Find where the given text appears and provide that cell's center as [x, y] coordinate. 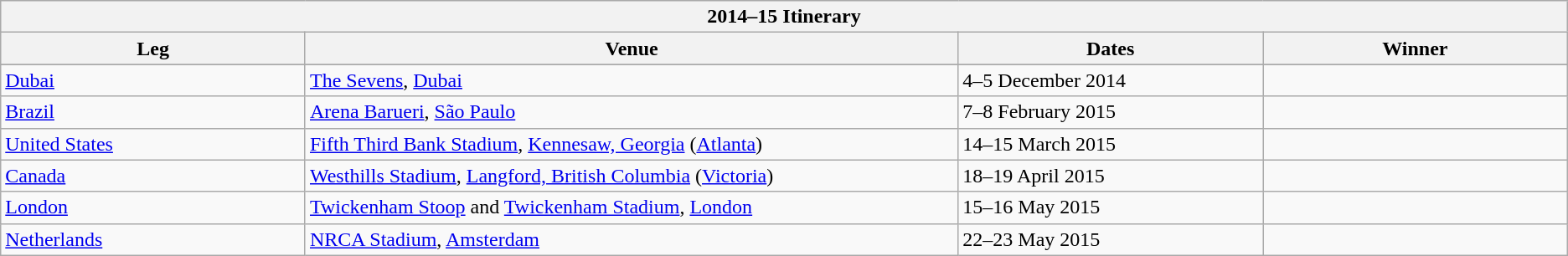
Canada [153, 176]
Fifth Third Bank Stadium, Kennesaw, Georgia (Atlanta) [632, 144]
7–8 February 2015 [1111, 112]
22–23 May 2015 [1111, 239]
2014–15 Itinerary [784, 17]
Leg [153, 49]
18–19 April 2015 [1111, 176]
Venue [632, 49]
Brazil [153, 112]
The Sevens, Dubai [632, 80]
London [153, 207]
Twickenham Stoop and Twickenham Stadium, London [632, 207]
Arena Barueri, São Paulo [632, 112]
Dates [1111, 49]
United States [153, 144]
NRCA Stadium, Amsterdam [632, 239]
Winner [1416, 49]
Westhills Stadium, Langford, British Columbia (Victoria) [632, 176]
4–5 December 2014 [1111, 80]
Netherlands [153, 239]
Dubai [153, 80]
14–15 March 2015 [1111, 144]
15–16 May 2015 [1111, 207]
